Find where the given text appears and provide that cell's center as (X, Y) coordinate. 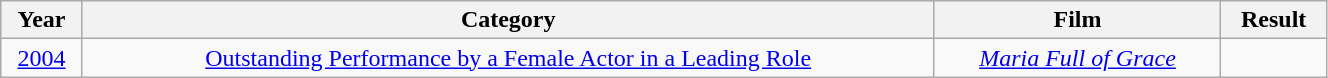
Category (508, 20)
Year (42, 20)
2004 (42, 58)
Outstanding Performance by a Female Actor in a Leading Role (508, 58)
Result (1274, 20)
Maria Full of Grace (1078, 58)
Film (1078, 20)
